Pinpoint the cell where the given text exists, returning its (X, Y) midpoint coordinate. 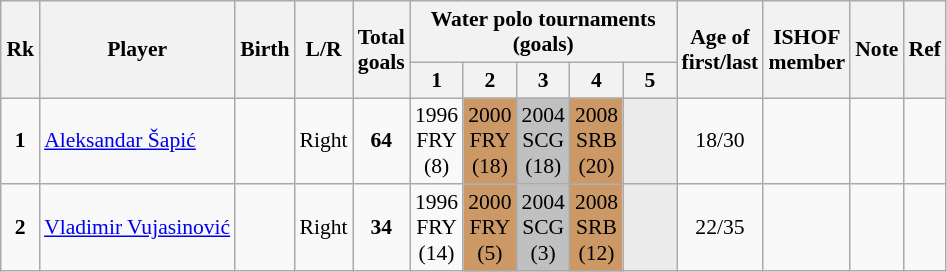
22/35 (720, 228)
2000FRY(18) (490, 142)
Ref (924, 50)
L/R (323, 50)
Aleksandar Šapić (137, 142)
Age offirst/last (720, 50)
5 (650, 80)
2008SRB(12) (596, 228)
Water polo tournaments(goals) (544, 32)
2004SCG(18) (544, 142)
Player (137, 50)
2008SRB(20) (596, 142)
4 (596, 80)
2004SCG(3) (544, 228)
Note (876, 50)
1996FRY(14) (436, 228)
Totalgoals (382, 50)
Birth (264, 50)
Vladimir Vujasinović (137, 228)
2000FRY(5) (490, 228)
ISHOFmember (806, 50)
34 (382, 228)
Rk (20, 50)
64 (382, 142)
1996FRY(8) (436, 142)
18/30 (720, 142)
3 (544, 80)
